Locate the cell with the specified text and output its [X, Y] center coordinate. 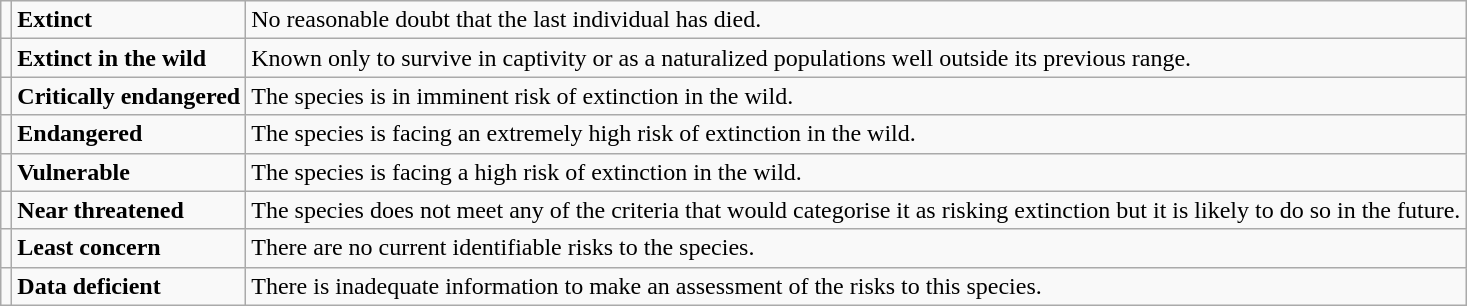
The species is in imminent risk of extinction in the wild. [856, 96]
Critically endangered [129, 96]
Least concern [129, 248]
Vulnerable [129, 172]
The species does not meet any of the criteria that would categorise it as risking extinction but it is likely to do so in the future. [856, 210]
Endangered [129, 134]
Near threatened [129, 210]
No reasonable doubt that the last individual has died. [856, 20]
Extinct in the wild [129, 58]
There is inadequate information to make an assessment of the risks to this species. [856, 286]
Data deficient [129, 286]
The species is facing an extremely high risk of extinction in the wild. [856, 134]
There are no current identifiable risks to the species. [856, 248]
The species is facing a high risk of extinction in the wild. [856, 172]
Known only to survive in captivity or as a naturalized populations well outside its previous range. [856, 58]
Extinct [129, 20]
